Return [X, Y] of the center of cell containing provided text 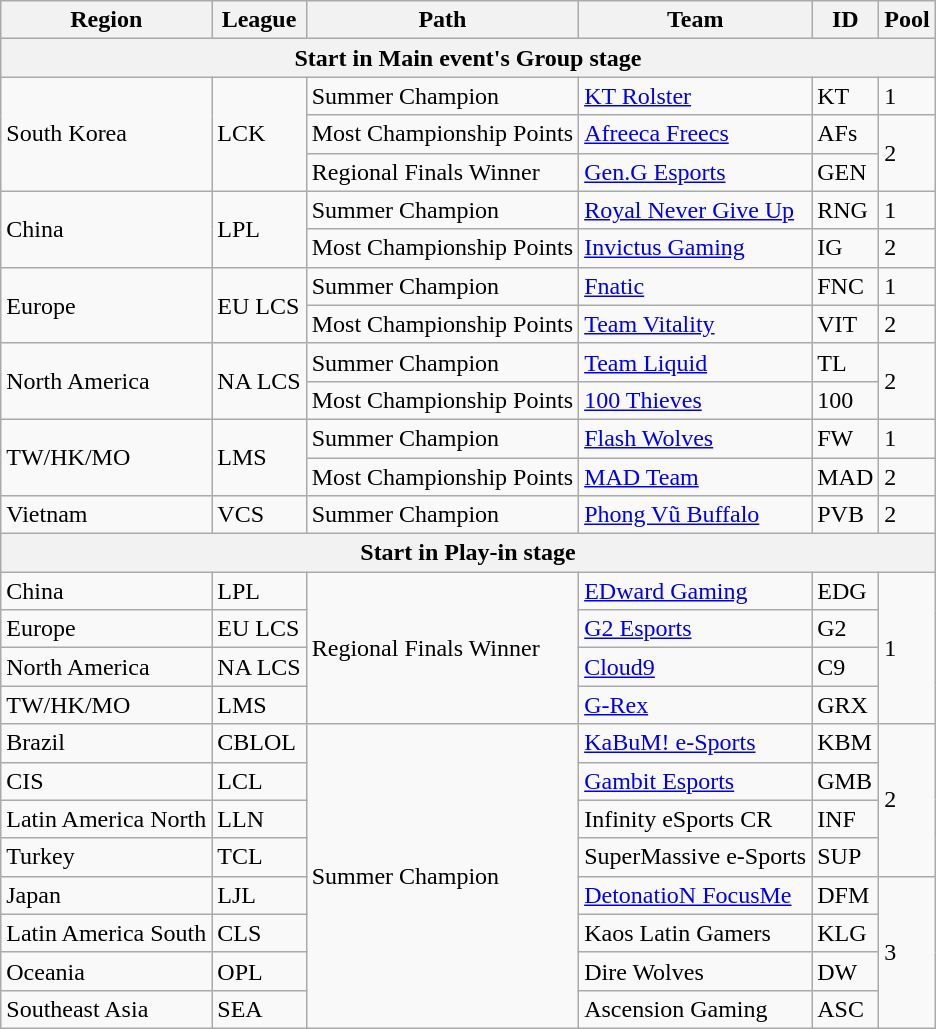
OPL [259, 971]
GRX [846, 705]
Pool [907, 20]
Afreeca Freecs [696, 134]
MAD Team [696, 477]
FNC [846, 286]
Path [442, 20]
G2 [846, 629]
Cloud9 [696, 667]
3 [907, 952]
LLN [259, 819]
RNG [846, 210]
DFM [846, 895]
Start in Main event's Group stage [468, 58]
Phong Vũ Buffalo [696, 515]
Ascension Gaming [696, 1009]
Vietnam [106, 515]
Kaos Latin Gamers [696, 933]
LCK [259, 134]
PVB [846, 515]
DW [846, 971]
100 Thieves [696, 400]
KT [846, 96]
KBM [846, 743]
KLG [846, 933]
G2 Esports [696, 629]
FW [846, 438]
Start in Play-in stage [468, 553]
Gambit Esports [696, 781]
CLS [259, 933]
ASC [846, 1009]
G-Rex [696, 705]
TL [846, 362]
LCL [259, 781]
League [259, 20]
Brazil [106, 743]
100 [846, 400]
VCS [259, 515]
EDward Gaming [696, 591]
Team [696, 20]
GEN [846, 172]
VIT [846, 324]
Southeast Asia [106, 1009]
SuperMassive e-Sports [696, 857]
Turkey [106, 857]
EDG [846, 591]
Latin America South [106, 933]
IG [846, 248]
Fnatic [696, 286]
Oceania [106, 971]
Dire Wolves [696, 971]
SEA [259, 1009]
INF [846, 819]
MAD [846, 477]
Invictus Gaming [696, 248]
SUP [846, 857]
Region [106, 20]
KaBuM! e-Sports [696, 743]
LJL [259, 895]
DetonatioN FocusMe [696, 895]
KT Rolster [696, 96]
South Korea [106, 134]
ID [846, 20]
Team Liquid [696, 362]
AFs [846, 134]
CBLOL [259, 743]
Japan [106, 895]
Gen.G Esports [696, 172]
TCL [259, 857]
Royal Never Give Up [696, 210]
C9 [846, 667]
Infinity eSports CR [696, 819]
Latin America North [106, 819]
Flash Wolves [696, 438]
CIS [106, 781]
Team Vitality [696, 324]
GMB [846, 781]
